Detect which cell encompasses the target text, then output its (x, y) center coordinate. 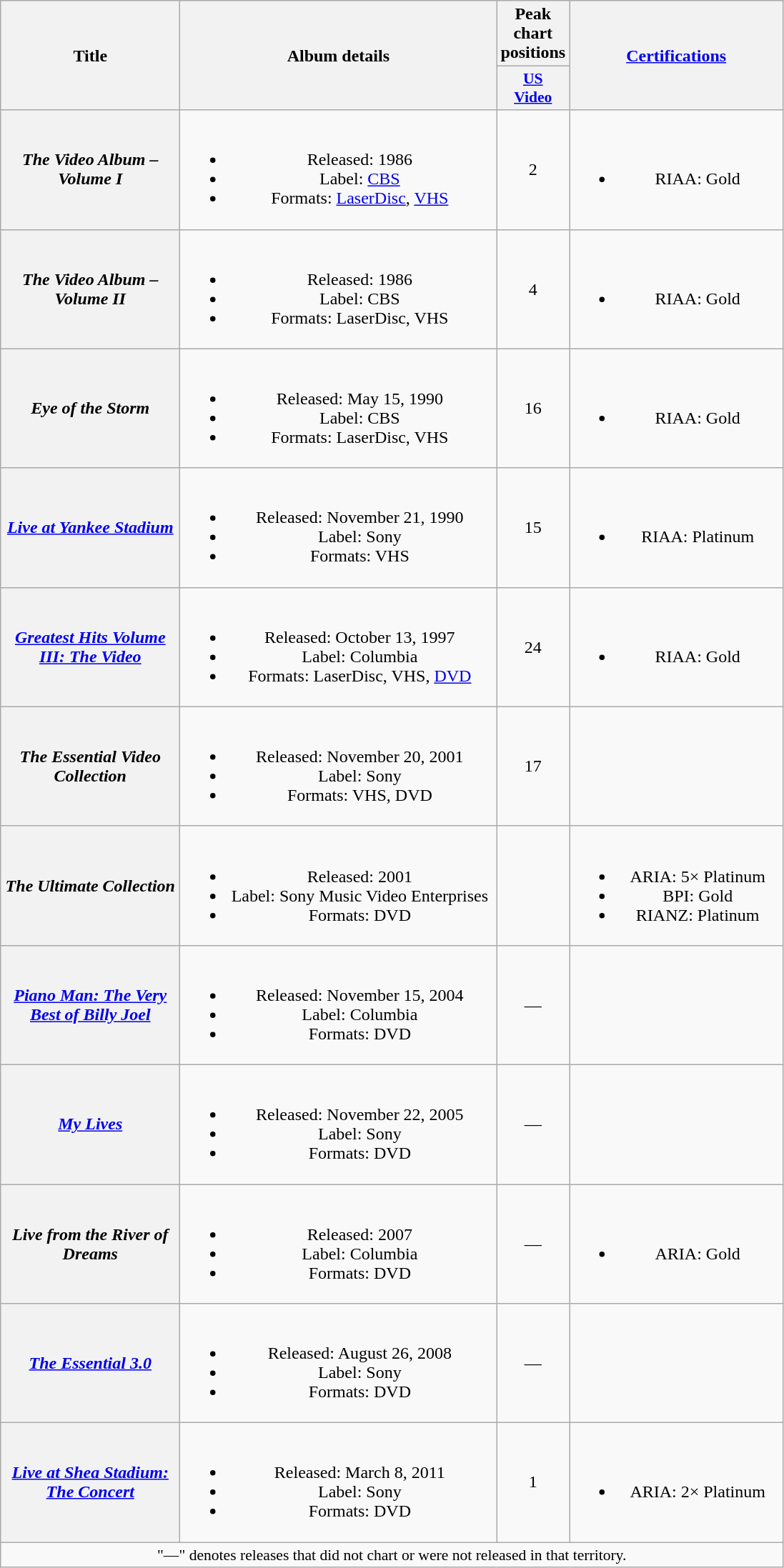
Peak chart positions (533, 34)
RIAA: Platinum (676, 527)
15 (533, 527)
The Essential 3.0 (90, 1363)
2 (533, 170)
USVideo (533, 89)
1 (533, 1483)
Released: 2007Label: ColumbiaFormats: DVD (339, 1244)
ARIA: 5× PlatinumBPI: GoldRIANZ: Platinum (676, 886)
4 (533, 289)
24 (533, 647)
Live from the River of Dreams (90, 1244)
Title (90, 56)
Released: November 15, 2004Label: ColumbiaFormats: DVD (339, 1004)
Released: 2001Label: Sony Music Video EnterprisesFormats: DVD (339, 886)
17 (533, 766)
ARIA: Gold (676, 1244)
Live at Yankee Stadium (90, 527)
Released: October 13, 1997Label: ColumbiaFormats: LaserDisc, VHS, DVD (339, 647)
Live at Shea Stadium: The Concert (90, 1483)
Released: March 8, 2011Label: SonyFormats: DVD (339, 1483)
"—" denotes releases that did not chart or were not released in that territory. (392, 1555)
Released: November 20, 2001Label: SonyFormats: VHS, DVD (339, 766)
My Lives (90, 1124)
Released: November 22, 2005Label: SonyFormats: DVD (339, 1124)
Album details (339, 56)
The Video Album – Volume I (90, 170)
16 (533, 409)
Released: August 26, 2008Label: SonyFormats: DVD (339, 1363)
ARIA: 2× Platinum (676, 1483)
Released: November 21, 1990Label: SonyFormats: VHS (339, 527)
Certifications (676, 56)
The Ultimate Collection (90, 886)
Released: May 15, 1990Label: CBSFormats: LaserDisc, VHS (339, 409)
The Video Album – Volume II (90, 289)
Greatest Hits Volume III: The Video (90, 647)
Eye of the Storm (90, 409)
The Essential Video Collection (90, 766)
Piano Man: The Very Best of Billy Joel (90, 1004)
